Return the [x, y] coordinate for the center point of the cell that contains the specified text.  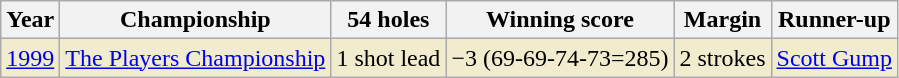
1 shot lead [388, 58]
2 strokes [722, 58]
54 holes [388, 20]
Margin [722, 20]
−3 (69-69-74-73=285) [560, 58]
1999 [30, 58]
Year [30, 20]
The Players Championship [196, 58]
Championship [196, 20]
Winning score [560, 20]
Runner-up [834, 20]
Scott Gump [834, 58]
